For the text-containing cell, return its midpoint in (X, Y) coordinate format. 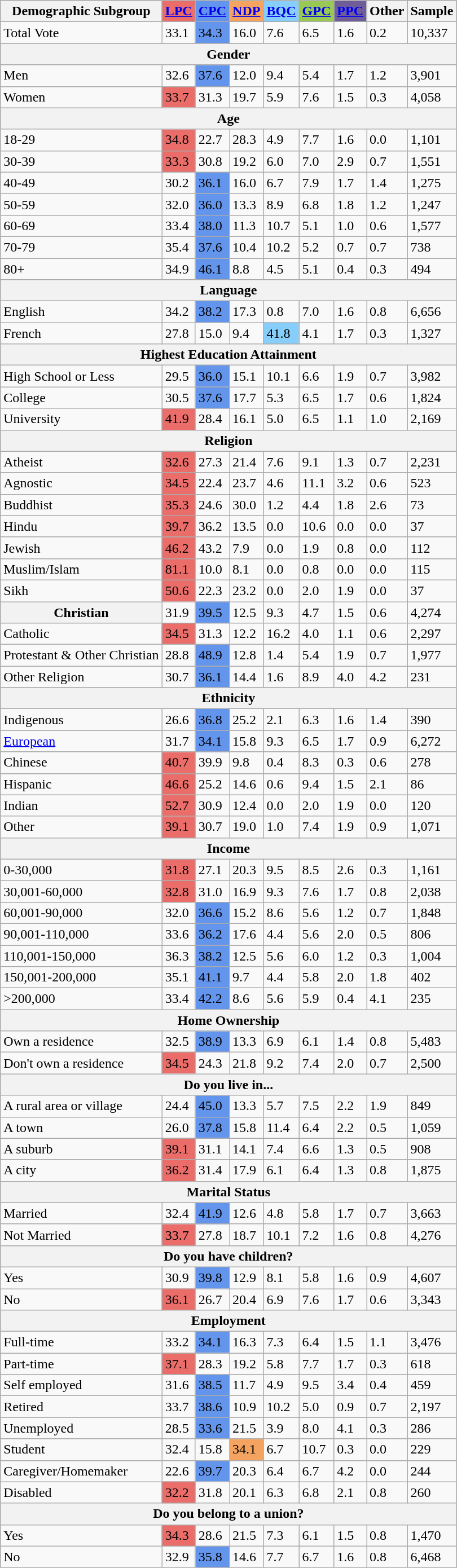
3,343 (432, 1299)
Gender (228, 54)
Do you live in... (228, 1085)
37.1 (178, 1364)
4,274 (432, 612)
2,297 (432, 634)
14.4 (247, 677)
12.9 (247, 1278)
23.2 (247, 591)
2,500 (432, 1063)
Buddhist (81, 505)
46.6 (178, 784)
34.2 (178, 312)
A suburb (81, 1149)
231 (432, 677)
30.2 (178, 183)
English (81, 312)
46.1 (212, 269)
286 (432, 1428)
2,038 (432, 891)
CPC (212, 11)
31.4 (212, 1170)
Men (81, 76)
Do you belong to a union? (228, 1514)
22.4 (212, 483)
10.6 (317, 526)
0.2 (387, 33)
738 (432, 247)
31.6 (178, 1385)
Age (228, 118)
24.3 (212, 1063)
19.7 (247, 97)
35.1 (178, 977)
229 (432, 1450)
523 (432, 483)
Other Religion (81, 677)
2,169 (432, 419)
26.0 (178, 1127)
402 (432, 977)
494 (432, 269)
33.1 (178, 33)
30,001-60,000 (81, 891)
8.5 (317, 870)
Sample (432, 11)
13.5 (247, 526)
11.3 (247, 226)
35.3 (178, 505)
College (81, 398)
81.1 (178, 569)
BQC (281, 11)
50-59 (81, 204)
1,875 (432, 1170)
42.2 (212, 999)
Employment (228, 1321)
2.9 (350, 161)
3,663 (432, 1213)
39.5 (212, 612)
30.8 (212, 161)
European (81, 741)
4,276 (432, 1235)
11.4 (281, 1127)
244 (432, 1471)
4.6 (281, 483)
Caregiver/Homemaker (81, 1471)
Jewish (81, 548)
40.7 (178, 763)
Muslim/Islam (81, 569)
618 (432, 1364)
PPC (350, 11)
60-69 (81, 226)
LPC (178, 11)
16.2 (281, 634)
41.8 (281, 333)
235 (432, 999)
1,101 (432, 140)
17.9 (247, 1170)
French (81, 333)
9.2 (281, 1063)
29.5 (178, 376)
1,577 (432, 226)
1,848 (432, 913)
22.6 (178, 1471)
849 (432, 1106)
32.5 (178, 1042)
43.2 (212, 548)
Indigenous (81, 720)
15.1 (247, 376)
6,272 (432, 741)
7.2 (317, 1235)
26.7 (212, 1299)
27.1 (212, 870)
37.8 (212, 1127)
31.0 (212, 891)
Catholic (81, 634)
NDP (247, 11)
1,977 (432, 655)
8.8 (247, 269)
High School or Less (81, 376)
115 (432, 569)
Chinese (81, 763)
16.3 (247, 1342)
4.8 (281, 1213)
Own a residence (81, 1042)
24.6 (212, 505)
1,004 (432, 956)
Hindu (81, 526)
260 (432, 1492)
36.8 (212, 720)
12.2 (247, 634)
Language (228, 290)
31.1 (212, 1149)
18-29 (81, 140)
19.0 (247, 827)
34.8 (178, 140)
5.2 (317, 247)
10,337 (432, 33)
9.7 (247, 977)
3,982 (432, 376)
50.6 (178, 591)
80+ (81, 269)
36.6 (212, 913)
Student (81, 1450)
Don't own a residence (81, 1063)
Married (81, 1213)
17.3 (247, 312)
32.9 (178, 1557)
16.1 (247, 419)
Unemployed (81, 1428)
6,656 (432, 312)
University (81, 419)
31.9 (178, 612)
A town (81, 1127)
A rural area or village (81, 1106)
Agnostic (81, 483)
33.2 (178, 1342)
70-79 (81, 247)
3,476 (432, 1342)
10.4 (247, 247)
0-30,000 (81, 870)
A city (81, 1170)
1,551 (432, 161)
46.2 (178, 548)
34.9 (178, 269)
22.3 (212, 591)
Not Married (81, 1235)
26.6 (178, 720)
1,470 (432, 1535)
Disabled (81, 1492)
17.6 (247, 934)
Christian (81, 612)
7.5 (317, 1106)
45.0 (212, 1106)
459 (432, 1385)
110,001-150,000 (81, 956)
4,058 (432, 97)
33.3 (178, 161)
15.0 (212, 333)
30-39 (81, 161)
12.0 (247, 76)
24.4 (178, 1106)
Part-time (81, 1364)
36.3 (178, 956)
12.8 (247, 655)
10.0 (212, 569)
9.1 (317, 462)
8.3 (317, 763)
4,607 (432, 1278)
2,197 (432, 1407)
10.9 (247, 1407)
Demographic Subgroup (81, 11)
48.9 (212, 655)
112 (432, 548)
120 (432, 805)
8.0 (317, 1428)
22.7 (212, 140)
5.3 (281, 398)
16.9 (247, 891)
52.7 (178, 805)
12.4 (247, 805)
9.8 (247, 763)
1,327 (432, 333)
6,468 (432, 1557)
5,483 (432, 1042)
39.9 (212, 763)
21.4 (247, 462)
1,161 (432, 870)
2,231 (432, 462)
20.1 (247, 1492)
Women (81, 97)
28.6 (212, 1535)
35.8 (212, 1557)
18.7 (247, 1235)
Home Ownership (228, 1020)
14.1 (247, 1149)
1,059 (432, 1127)
3.9 (281, 1428)
278 (432, 763)
32.8 (178, 891)
Protestant & Other Christian (81, 655)
Atheist (81, 462)
3.2 (350, 483)
5.7 (281, 1106)
Religion (228, 441)
1,071 (432, 827)
40-49 (81, 183)
Self employed (81, 1385)
28.5 (178, 1428)
4.5 (281, 269)
38.0 (212, 226)
41.1 (212, 977)
23.7 (247, 483)
3,901 (432, 76)
31.7 (178, 741)
Ethnicity (228, 698)
28.4 (212, 419)
1,275 (432, 183)
12.6 (247, 1213)
90,001-110,000 (81, 934)
150,001-200,000 (81, 977)
390 (432, 720)
86 (432, 784)
60,001-90,000 (81, 913)
Hispanic (81, 784)
15.2 (247, 913)
GPC (317, 11)
908 (432, 1149)
3.4 (350, 1385)
Marital Status (228, 1192)
Indian (81, 805)
17.7 (247, 398)
Income (228, 848)
32.2 (178, 1492)
Retired (81, 1407)
20.4 (247, 1299)
11.7 (247, 1385)
806 (432, 934)
38.5 (212, 1385)
30.5 (178, 398)
35.4 (178, 247)
28.8 (178, 655)
27.3 (212, 462)
11.1 (317, 483)
Do you have children? (228, 1256)
Sikh (81, 591)
73 (432, 505)
>200,000 (81, 999)
39.8 (212, 1278)
38.9 (212, 1042)
30.0 (247, 505)
1,824 (432, 398)
38.6 (212, 1407)
Total Vote (81, 33)
21.8 (247, 1063)
Full-time (81, 1342)
4.7 (317, 612)
1,247 (432, 204)
Highest Education Attainment (228, 355)
